Return [x, y] of the center of cell containing provided text 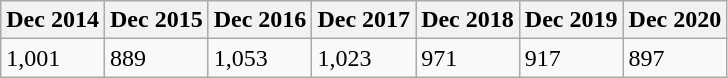
1,023 [364, 58]
Dec 2016 [260, 20]
Dec 2018 [468, 20]
1,001 [53, 58]
971 [468, 58]
1,053 [260, 58]
917 [571, 58]
Dec 2015 [156, 20]
Dec 2019 [571, 20]
Dec 2020 [675, 20]
Dec 2017 [364, 20]
889 [156, 58]
897 [675, 58]
Dec 2014 [53, 20]
